For the text-containing cell, return its midpoint in [X, Y] coordinate format. 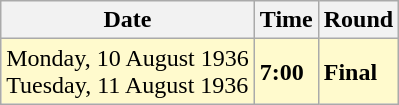
Time [286, 20]
Round [358, 20]
Monday, 10 August 1936Tuesday, 11 August 1936 [128, 72]
Date [128, 20]
Final [358, 72]
7:00 [286, 72]
